Locate the cell with the specified text and output its [X, Y] center coordinate. 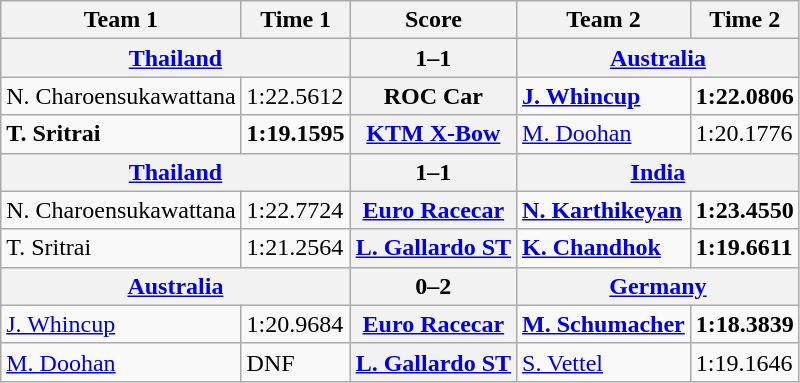
1:22.0806 [744, 96]
Germany [658, 286]
1:21.2564 [296, 248]
0–2 [433, 286]
Team 1 [121, 20]
DNF [296, 362]
ROC Car [433, 96]
1:19.6611 [744, 248]
S. Vettel [604, 362]
KTM X-Bow [433, 134]
India [658, 172]
1:23.4550 [744, 210]
Time 2 [744, 20]
M. Schumacher [604, 324]
N. Karthikeyan [604, 210]
1:20.9684 [296, 324]
1:22.7724 [296, 210]
K. Chandhok [604, 248]
1:19.1595 [296, 134]
Score [433, 20]
1:18.3839 [744, 324]
1:22.5612 [296, 96]
Team 2 [604, 20]
1:20.1776 [744, 134]
Time 1 [296, 20]
1:19.1646 [744, 362]
